Scan for the cell matching the given text and deliver its [x, y] coordinate at center. 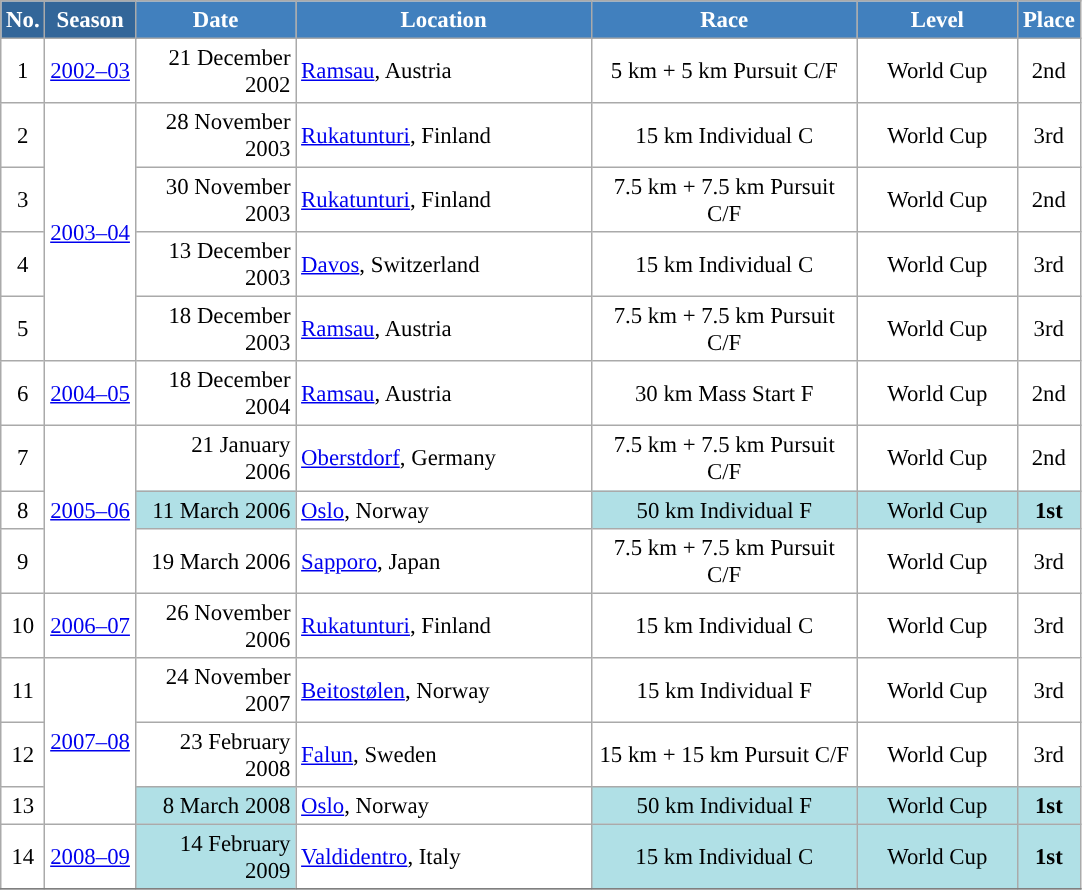
14 [23, 856]
2002–03 [90, 72]
21 December 2002 [216, 72]
Falun, Sweden [444, 754]
11 [23, 690]
2006–07 [90, 626]
Sapporo, Japan [444, 560]
24 November 2007 [216, 690]
13 [23, 806]
18 December 2004 [216, 394]
5 km + 5 km Pursuit C/F [724, 72]
7 [23, 458]
23 February 2008 [216, 754]
2008–09 [90, 856]
14 February 2009 [216, 856]
5 [23, 330]
Location [444, 20]
Place [1049, 20]
Date [216, 20]
26 November 2006 [216, 626]
19 March 2006 [216, 560]
10 [23, 626]
11 March 2006 [216, 510]
Beitostølen, Norway [444, 690]
13 December 2003 [216, 264]
2004–05 [90, 394]
21 January 2006 [216, 458]
Season [90, 20]
Davos, Switzerland [444, 264]
28 November 2003 [216, 136]
Race [724, 20]
18 December 2003 [216, 330]
2 [23, 136]
2003–04 [90, 232]
4 [23, 264]
No. [23, 20]
8 [23, 510]
Level [938, 20]
2005–06 [90, 510]
30 km Mass Start F [724, 394]
3 [23, 200]
15 km + 15 km Pursuit C/F [724, 754]
Valdidentro, Italy [444, 856]
Oberstdorf, Germany [444, 458]
1 [23, 72]
12 [23, 754]
6 [23, 394]
15 km Individual F [724, 690]
8 March 2008 [216, 806]
30 November 2003 [216, 200]
2007–08 [90, 740]
9 [23, 560]
